Detect which cell encompasses the target text, then output its [X, Y] center coordinate. 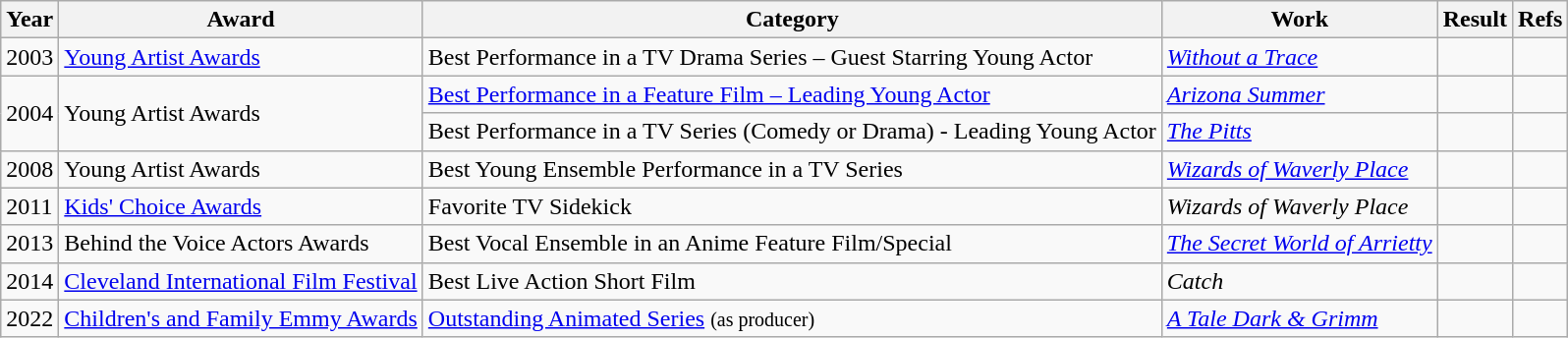
2004 [29, 113]
2014 [29, 281]
2003 [29, 57]
Best Live Action Short Film [792, 281]
Best Performance in a TV Drama Series – Guest Starring Young Actor [792, 57]
2008 [29, 169]
Award [241, 20]
The Pitts [1299, 132]
Best Vocal Ensemble in an Anime Feature Film/Special [792, 244]
Best Young Ensemble Performance in a TV Series [792, 169]
Cleveland International Film Festival [241, 281]
Without a Trace [1299, 57]
Best Performance in a TV Series (Comedy or Drama) - Leading Young Actor [792, 132]
The Secret World of Arrietty [1299, 244]
Work [1299, 20]
Arizona Summer [1299, 94]
Year [29, 20]
Outstanding Animated Series (as producer) [792, 318]
Category [792, 20]
2013 [29, 244]
Catch [1299, 281]
Behind the Voice Actors Awards [241, 244]
Result [1475, 20]
A Tale Dark & Grimm [1299, 318]
Favorite TV Sidekick [792, 206]
Kids' Choice Awards [241, 206]
Refs [1540, 20]
Best Performance in a Feature Film – Leading Young Actor [792, 94]
2011 [29, 206]
2022 [29, 318]
Children's and Family Emmy Awards [241, 318]
